Find where the given text appears and provide that cell's center as [X, Y] coordinate. 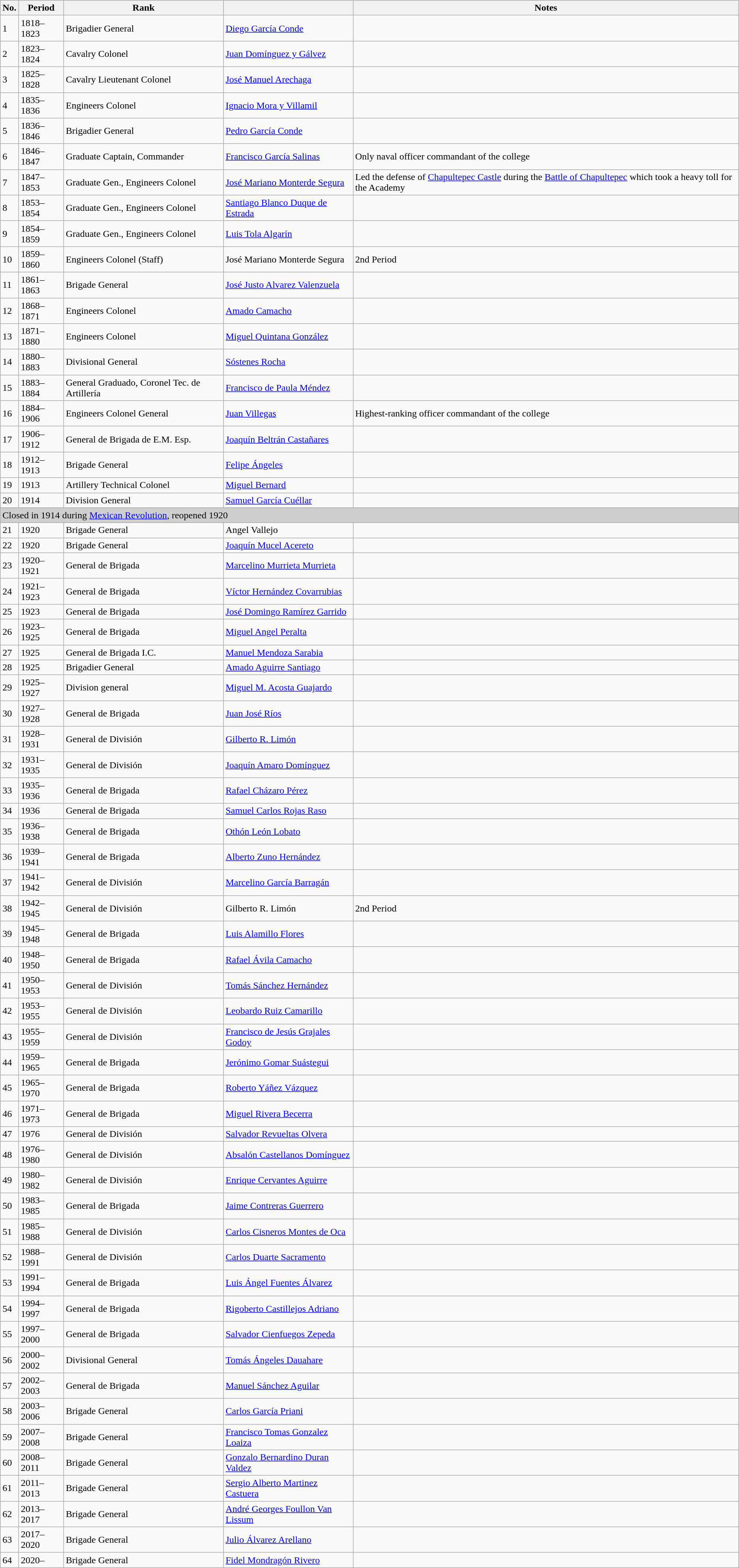
2 [9, 54]
Carlos García Priani [288, 1411]
1936 [41, 811]
49 [9, 1180]
Marcelino García Barragán [288, 883]
47 [9, 1134]
1971–1973 [41, 1114]
61 [9, 1488]
2002–2003 [41, 1386]
5 [9, 131]
Joaquín Amaro Domínguez [288, 765]
1923 [41, 611]
1965–1970 [41, 1088]
1871–1880 [41, 336]
1913 [41, 485]
30 [9, 714]
14 [9, 362]
33 [9, 790]
Manuel Sánchez Aguilar [288, 1386]
60 [9, 1463]
62 [9, 1514]
9 [9, 234]
Juan José Ríos [288, 714]
Jaime Contreras Guerrero [288, 1206]
1950–1953 [41, 985]
8 [9, 208]
16 [9, 414]
2017–2020 [41, 1540]
1980–1982 [41, 1180]
64 [9, 1560]
Engineers Colonel (Staff) [144, 259]
55 [9, 1334]
18 [9, 465]
Felipe Ángeles [288, 465]
Cavalry Lieutenant Colonel [144, 80]
15 [9, 388]
Gonzalo Bernardino Duran Valdez [288, 1463]
Closed in 1914 during Mexican Revolution, reopened 1920 [369, 515]
1920–1921 [41, 565]
Juan Villegas [288, 414]
39 [9, 934]
General Graduado, Coronel Tec. de Artillería [144, 388]
63 [9, 1540]
No. [9, 8]
Víctor Hernández Covarrubias [288, 591]
Luis Tola Algarín [288, 234]
1997–2000 [41, 1334]
6 [9, 156]
40 [9, 959]
1906–1912 [41, 439]
Period [41, 8]
53 [9, 1283]
1884–1906 [41, 414]
43 [9, 1037]
32 [9, 765]
1994–1997 [41, 1308]
1927–1928 [41, 714]
4 [9, 105]
46 [9, 1114]
Miguel Bernard [288, 485]
Jerónimo Gomar Suástegui [288, 1063]
44 [9, 1063]
26 [9, 632]
59 [9, 1437]
Alberto Zuno Hernández [288, 857]
Marcelino Murrieta Murrieta [288, 565]
1939–1941 [41, 857]
Graduate Captain, Commander [144, 156]
Salvador Cienfuegos Zepeda [288, 1334]
1854–1859 [41, 234]
1883–1884 [41, 388]
2020– [41, 1560]
1921–1923 [41, 591]
Joaquín Mucel Acereto [288, 545]
1859–1860 [41, 259]
André Georges Foullon Van Lissum [288, 1514]
Rigoberto Castillejos Adriano [288, 1308]
Samuel García Cuéllar [288, 500]
Francisco de Jesús Grajales Godoy [288, 1037]
Pedro García Conde [288, 131]
37 [9, 883]
1846–1847 [41, 156]
29 [9, 688]
2011–2013 [41, 1488]
Tomás Sánchez Hernández [288, 985]
1925–1927 [41, 688]
Amado Camacho [288, 310]
José Domingo Ramírez Garrido [288, 611]
38 [9, 908]
Miguel Quintana González [288, 336]
1818–1823 [41, 28]
1945–1948 [41, 934]
2007–2008 [41, 1437]
Francisco García Salinas [288, 156]
Division general [144, 688]
34 [9, 811]
1976–1980 [41, 1154]
1923–1925 [41, 632]
1861–1863 [41, 285]
1928–1931 [41, 739]
17 [9, 439]
22 [9, 545]
35 [9, 831]
1 [9, 28]
54 [9, 1308]
Tomás Ángeles Dauahare [288, 1360]
Artillery Technical Colonel [144, 485]
Othón León Lobato [288, 831]
Engineers Colonel General [144, 414]
11 [9, 285]
Led the defense of Chapultepec Castle during the Battle of Chapultepec which took a heavy toll for the Academy [546, 182]
General de Brigada de E.M. Esp. [144, 439]
Miguel Rivera Becerra [288, 1114]
Sergio Alberto Martinez Castuera [288, 1488]
20 [9, 500]
Salvador Revueltas Olvera [288, 1134]
1853–1854 [41, 208]
1847–1853 [41, 182]
Roberto Yáñez Vázquez [288, 1088]
1914 [41, 500]
1868–1871 [41, 310]
Angel Vallejo [288, 530]
Leobardo Ruiz Camarillo [288, 1011]
Francisco de Paula Méndez [288, 388]
36 [9, 857]
10 [9, 259]
2008–2011 [41, 1463]
57 [9, 1386]
21 [9, 530]
1942–1945 [41, 908]
Juan Domínguez y Gálvez [288, 54]
25 [9, 611]
Luis Alamillo Flores [288, 934]
19 [9, 485]
Santiago Blanco Duque de Estrada [288, 208]
José Justo Alvarez Valenzuela [288, 285]
Luis Ángel Fuentes Álvarez [288, 1283]
1983–1985 [41, 1206]
Amado Aguirre Santiago [288, 668]
28 [9, 668]
1988–1991 [41, 1257]
General de Brigada I.C. [144, 653]
48 [9, 1154]
Samuel Carlos Rojas Raso [288, 811]
1823–1824 [41, 54]
52 [9, 1257]
2003–2006 [41, 1411]
42 [9, 1011]
56 [9, 1360]
Miguel Angel Peralta [288, 632]
7 [9, 182]
Highest-ranking officer commandant of the college [546, 414]
1948–1950 [41, 959]
3 [9, 80]
1836–1846 [41, 131]
Rafael Ávila Camacho [288, 959]
1825–1828 [41, 80]
Miguel M. Acosta Guajardo [288, 688]
1931–1935 [41, 765]
Absalón Castellanos Domínguez [288, 1154]
1912–1913 [41, 465]
13 [9, 336]
Francisco Tomas Gonzalez Loaiza [288, 1437]
1953–1955 [41, 1011]
1991–1994 [41, 1283]
Cavalry Colonel [144, 54]
1835–1836 [41, 105]
12 [9, 310]
Ignacio Mora y Villamil [288, 105]
31 [9, 739]
Manuel Mendoza Sarabia [288, 653]
1935–1936 [41, 790]
1955–1959 [41, 1037]
1959–1965 [41, 1063]
51 [9, 1232]
2013–2017 [41, 1514]
Fidel Mondragón Rivero [288, 1560]
1976 [41, 1134]
1936–1938 [41, 831]
Rank [144, 8]
Notes [546, 8]
1985–1988 [41, 1232]
Sóstenes Rocha [288, 362]
Rafael Cházaro Pérez [288, 790]
58 [9, 1411]
Julio Álvarez Arellano [288, 1540]
Diego García Conde [288, 28]
Enrique Cervantes Aguirre [288, 1180]
Only naval officer commandant of the college [546, 156]
50 [9, 1206]
41 [9, 985]
24 [9, 591]
1880–1883 [41, 362]
23 [9, 565]
27 [9, 653]
Carlos Cisneros Montes de Oca [288, 1232]
José Manuel Arechaga [288, 80]
Carlos Duarte Sacramento [288, 1257]
Joaquín Beltrán Castañares [288, 439]
2000–2002 [41, 1360]
Division General [144, 500]
1941–1942 [41, 883]
45 [9, 1088]
